Find where the given text appears and provide that cell's center as (x, y) coordinate. 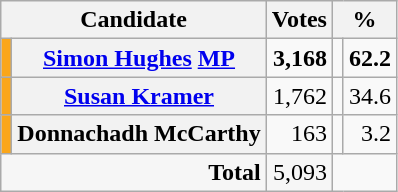
Susan Kramer (139, 96)
3.2 (370, 134)
Candidate (134, 20)
1,762 (299, 96)
62.2 (370, 58)
Donnachadh McCarthy (139, 134)
163 (299, 134)
5,093 (299, 172)
3,168 (299, 58)
Total (134, 172)
Votes (299, 20)
% (364, 20)
Simon Hughes MP (139, 58)
34.6 (370, 96)
